Pinpoint the cell where the given text exists, returning its (x, y) midpoint coordinate. 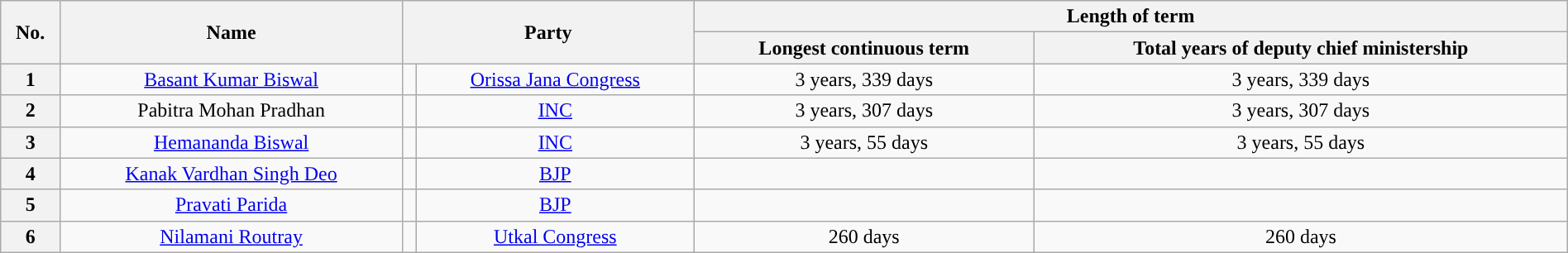
Kanak Vardhan Singh Deo (232, 174)
Pravati Parida (232, 205)
Longest continuous term (864, 48)
Pabitra Mohan Pradhan (232, 111)
1 (31, 79)
Party (548, 32)
5 (31, 205)
3 (31, 142)
Hemananda Biswal (232, 142)
Nilamani Routray (232, 236)
Name (232, 32)
4 (31, 174)
6 (31, 236)
No. (31, 32)
Orissa Jana Congress (556, 79)
Basant Kumar Biswal (232, 79)
Total years of deputy chief ministership (1302, 48)
2 (31, 111)
Length of term (1131, 17)
Utkal Congress (556, 236)
